Identify which cell holds the provided text, then report its [x, y] central coordinate. 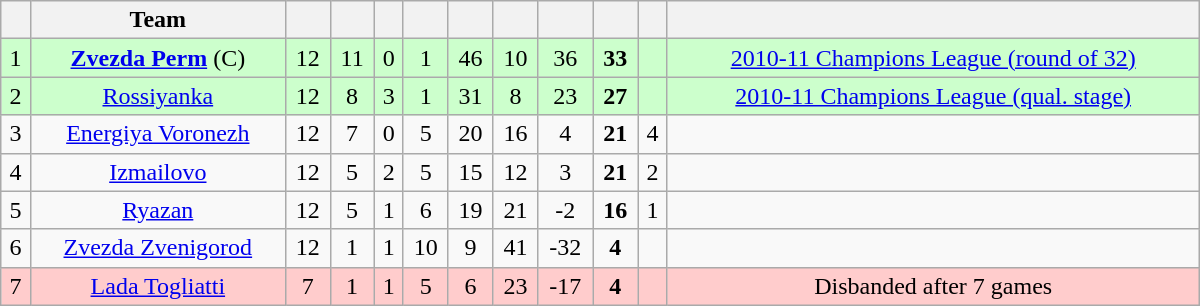
15 [470, 172]
Disbanded after 7 games [933, 286]
2010-11 Champions League (round of 32) [933, 58]
41 [516, 248]
33 [616, 58]
Ryazan [158, 210]
Zvezda Zvenigorod [158, 248]
-32 [566, 248]
36 [566, 58]
Team [158, 20]
Izmailovo [158, 172]
-17 [566, 286]
9 [470, 248]
19 [470, 210]
31 [470, 96]
-2 [566, 210]
11 [352, 58]
Zvezda Perm (C) [158, 58]
Lada Togliatti [158, 286]
46 [470, 58]
Rossiyanka [158, 96]
2010-11 Champions League (qual. stage) [933, 96]
20 [470, 134]
Energiya Voronezh [158, 134]
27 [616, 96]
